Detect which cell encompasses the target text, then output its (X, Y) center coordinate. 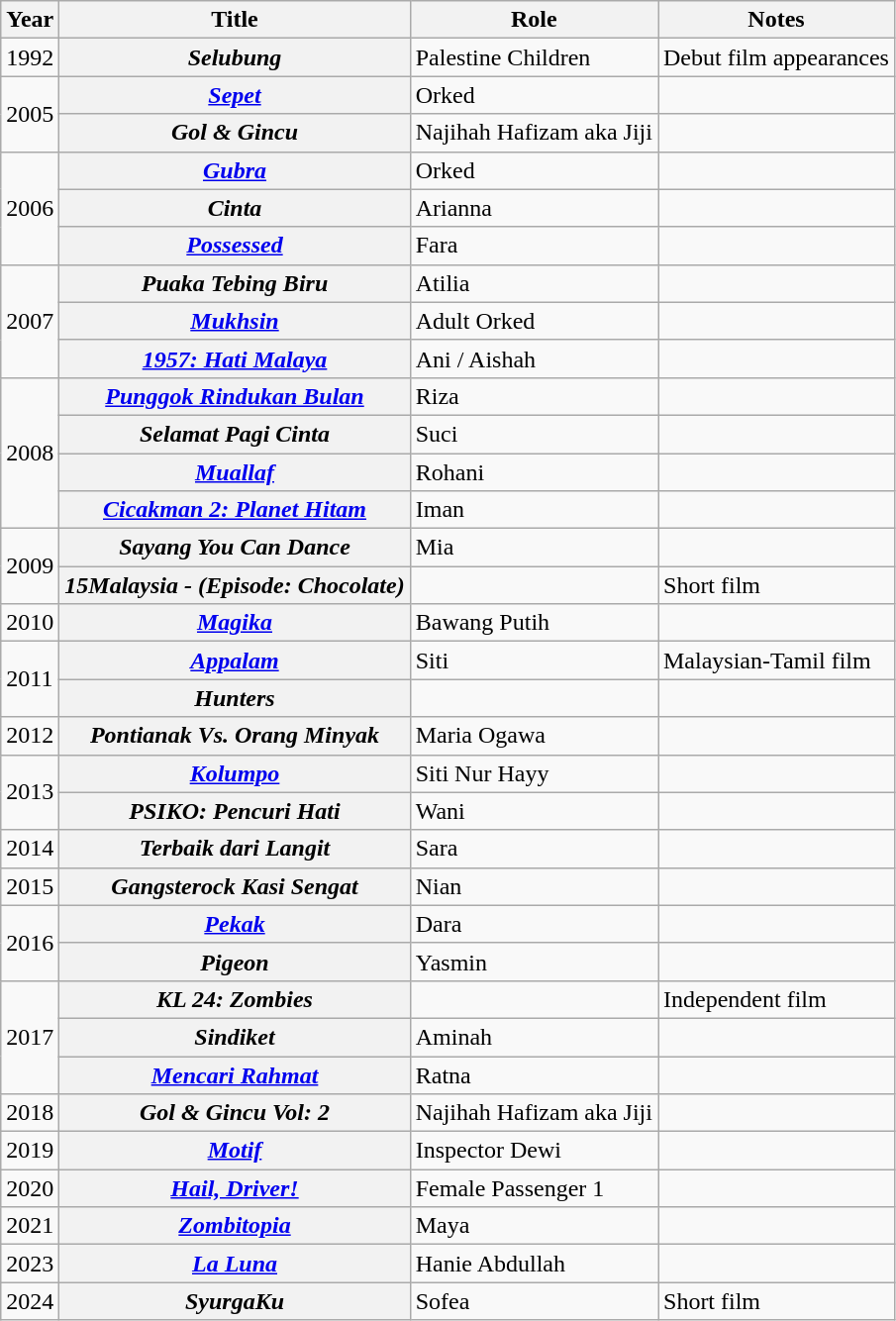
Siti (534, 660)
Adult Orked (534, 321)
Female Passenger 1 (534, 1188)
Gubra (235, 170)
Nian (534, 886)
Appalam (235, 660)
Fara (534, 246)
Puaka Tebing Biru (235, 283)
Pontianak Vs. Orang Minyak (235, 736)
2013 (30, 792)
Maya (534, 1226)
2018 (30, 1113)
Magika (235, 623)
Maria Ogawa (534, 736)
Atilia (534, 283)
2005 (30, 114)
2019 (30, 1151)
Year (30, 20)
Debut film appearances (776, 57)
Sara (534, 849)
Gol & Gincu Vol: 2 (235, 1113)
Riza (534, 396)
Possessed (235, 246)
Dara (534, 924)
2023 (30, 1264)
Bawang Putih (534, 623)
Ratna (534, 1074)
Yasmin (534, 962)
2007 (30, 321)
SyurgaKu (235, 1301)
Rohani (534, 472)
2016 (30, 943)
Selamat Pagi Cinta (235, 434)
2021 (30, 1226)
Sofea (534, 1301)
Zombitopia (235, 1226)
KL 24: Zombies (235, 999)
2010 (30, 623)
1957: Hati Malaya (235, 358)
Sindiket (235, 1037)
Notes (776, 20)
2008 (30, 453)
Selubung (235, 57)
Ani / Aishah (534, 358)
Independent film (776, 999)
Sepet (235, 95)
2011 (30, 679)
Palestine Children (534, 57)
Title (235, 20)
Suci (534, 434)
Punggok Rindukan Bulan (235, 396)
Muallaf (235, 472)
2024 (30, 1301)
La Luna (235, 1264)
Aminah (534, 1037)
2015 (30, 886)
2014 (30, 849)
2006 (30, 208)
Motif (235, 1151)
Mia (534, 548)
Cicakman 2: Planet Hitam (235, 510)
1992 (30, 57)
Hunters (235, 698)
2017 (30, 1037)
Cinta (235, 208)
Role (534, 20)
Sayang You Can Dance (235, 548)
Gol & Gincu (235, 133)
2012 (30, 736)
Wani (534, 811)
Inspector Dewi (534, 1151)
2020 (30, 1188)
Arianna (534, 208)
Malaysian-Tamil film (776, 660)
Kolumpo (235, 773)
15Malaysia - (Episode: Chocolate) (235, 585)
Siti Nur Hayy (534, 773)
PSIKO: Pencuri Hati (235, 811)
Hail, Driver! (235, 1188)
Gangsterock Kasi Sengat (235, 886)
Mukhsin (235, 321)
Pekak (235, 924)
Hanie Abdullah (534, 1264)
Iman (534, 510)
Pigeon (235, 962)
Mencari Rahmat (235, 1074)
2009 (30, 566)
Terbaik dari Langit (235, 849)
